Search for the cell housing the specified text and yield its (x, y) center coordinate. 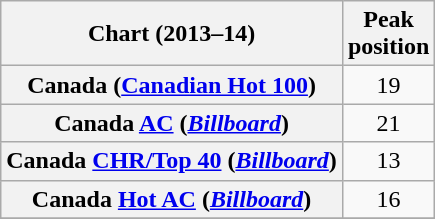
Peakposition (388, 34)
Chart (2013–14) (172, 34)
19 (388, 85)
Canada CHR/Top 40 (Billboard) (172, 161)
Canada AC (Billboard) (172, 123)
13 (388, 161)
21 (388, 123)
Canada Hot AC (Billboard) (172, 199)
16 (388, 199)
Canada (Canadian Hot 100) (172, 85)
